Search for the cell housing the specified text and yield its [X, Y] center coordinate. 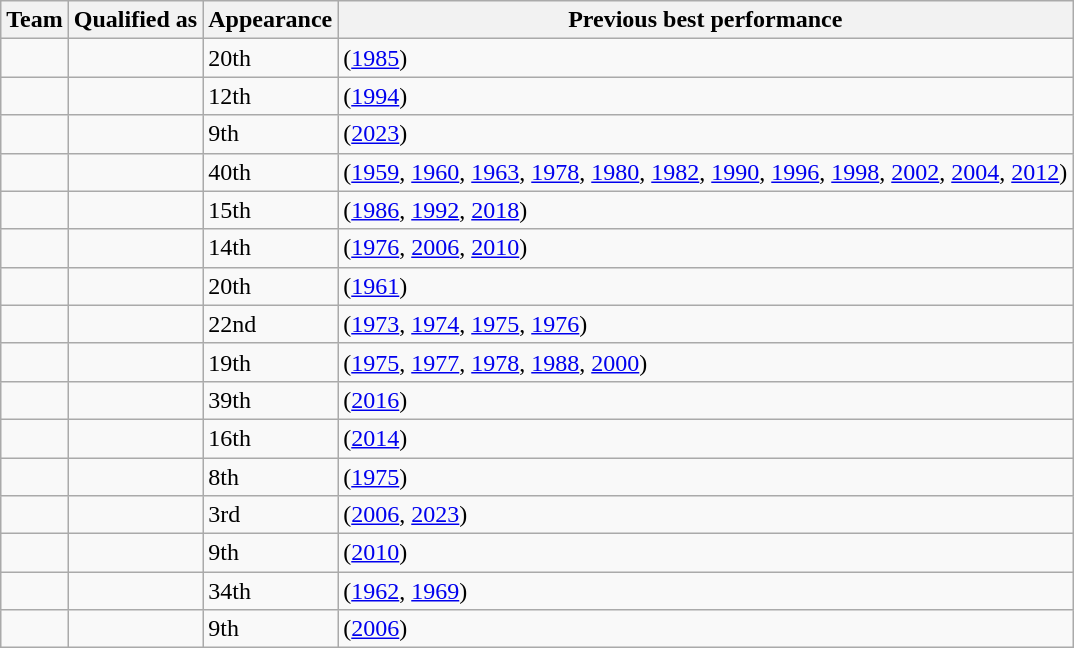
19th [270, 362]
15th [270, 210]
(1961) [706, 286]
Previous best performance [706, 20]
(1973, 1974, 1975, 1976) [706, 324]
(1985) [706, 58]
12th [270, 96]
16th [270, 438]
8th [270, 477]
Qualified as [135, 20]
(1976, 2006, 2010) [706, 248]
(1994) [706, 96]
(2010) [706, 553]
(1959, 1960, 1963, 1978, 1980, 1982, 1990, 1996, 1998, 2002, 2004, 2012) [706, 172]
22nd [270, 324]
3rd [270, 515]
(2016) [706, 400]
(1975, 1977, 1978, 1988, 2000) [706, 362]
(2006) [706, 629]
Team [35, 20]
(2023) [706, 134]
Appearance [270, 20]
40th [270, 172]
39th [270, 400]
(1962, 1969) [706, 591]
(2014) [706, 438]
(1975) [706, 477]
14th [270, 248]
34th [270, 591]
(2006, 2023) [706, 515]
(1986, 1992, 2018) [706, 210]
